Find where the given text appears and provide that cell's center as (x, y) coordinate. 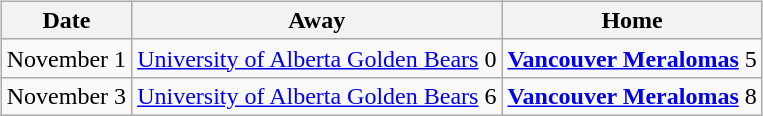
Date (66, 20)
Home (632, 20)
November 3 (66, 96)
University of Alberta Golden Bears 6 (317, 96)
November 1 (66, 58)
Vancouver Meralomas 8 (632, 96)
Vancouver Meralomas 5 (632, 58)
University of Alberta Golden Bears 0 (317, 58)
Away (317, 20)
